Scan for the cell matching the given text and deliver its (x, y) coordinate at center. 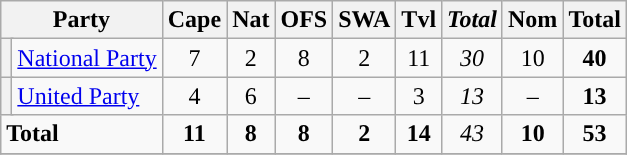
14 (419, 134)
6 (251, 96)
Party (82, 20)
7 (194, 58)
4 (194, 96)
30 (472, 58)
43 (472, 134)
40 (595, 58)
53 (595, 134)
National Party (87, 58)
3 (419, 96)
United Party (87, 96)
Nom (532, 20)
Tvl (419, 20)
Nat (251, 20)
OFS (304, 20)
SWA (364, 20)
Cape (194, 20)
